Return the [X, Y] coordinate for the center point of the cell that contains the specified text.  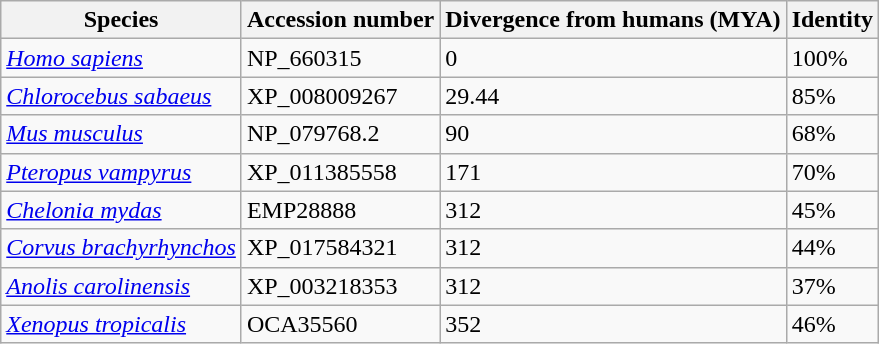
44% [832, 248]
XP_017584321 [340, 248]
45% [832, 210]
OCA35560 [340, 324]
EMP28888 [340, 210]
Mus musculus [122, 134]
Species [122, 20]
XP_003218353 [340, 286]
100% [832, 58]
171 [613, 172]
XP_008009267 [340, 96]
37% [832, 286]
Identity [832, 20]
Homo sapiens [122, 58]
Anolis carolinensis [122, 286]
85% [832, 96]
46% [832, 324]
70% [832, 172]
Chelonia mydas [122, 210]
Chlorocebus sabaeus [122, 96]
XP_011385558 [340, 172]
Pteropus vampyrus [122, 172]
NP_660315 [340, 58]
0 [613, 58]
90 [613, 134]
Corvus brachyrhynchos [122, 248]
Xenopus tropicalis [122, 324]
352 [613, 324]
Accession number [340, 20]
68% [832, 134]
Divergence from humans (MYA) [613, 20]
NP_079768.2 [340, 134]
29.44 [613, 96]
